From the cell containing the given text, extract its center point as [X, Y] coordinate. 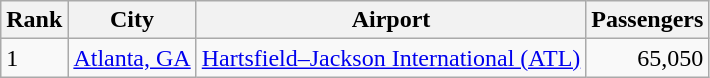
1 [34, 58]
City [132, 20]
Airport [391, 20]
Atlanta, GA [132, 58]
Passengers [648, 20]
Hartsfield–Jackson International (ATL) [391, 58]
65,050 [648, 58]
Rank [34, 20]
